From the cell containing the given text, extract its center point as (x, y) coordinate. 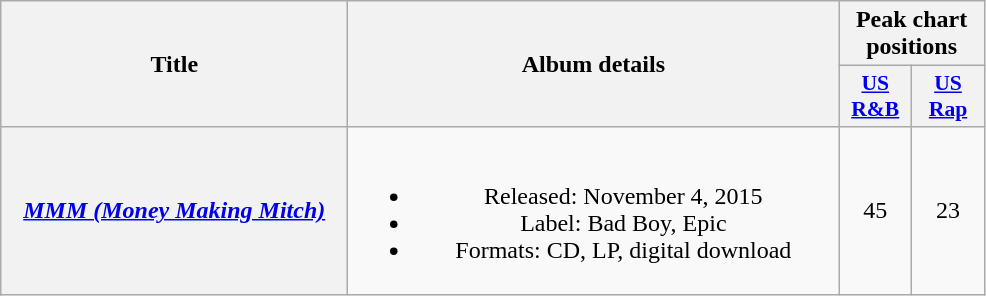
23 (948, 210)
45 (876, 210)
Released: November 4, 2015Label: Bad Boy, EpicFormats: CD, LP, digital download (594, 210)
Title (174, 64)
US Rap (948, 96)
MMM (Money Making Mitch) (174, 210)
US R&B (876, 96)
Peak chart positions (912, 34)
Album details (594, 64)
